For the text-containing cell, return its midpoint in [X, Y] coordinate format. 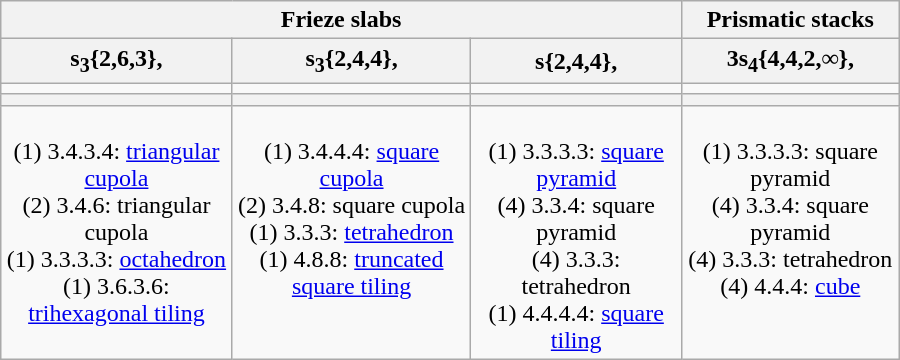
3s4{4,4,2,∞}, [790, 61]
Frieze slabs [342, 20]
(1) 3.3.3.3: square pyramid(4) 3.3.4: square pyramid(4) 3.3.3: tetrahedron(4) 4.4.4: cube [790, 232]
Prismatic stacks [790, 20]
(1) 3.4.4.4: square cupola(2) 3.4.8: square cupola(1) 3.3.3: tetrahedron(1) 4.8.8: truncated square tiling [352, 232]
s3{2,6,3}, [116, 61]
s{2,4,4}, [576, 61]
s3{2,4,4}, [352, 61]
(1) 3.3.3.3: square pyramid(4) 3.3.4: square pyramid(4) 3.3.3: tetrahedron(1) 4.4.4.4: square tiling [576, 232]
(1) 3.4.3.4: triangular cupola(2) 3.4.6: triangular cupola(1) 3.3.3.3: octahedron(1) 3.6.3.6: trihexagonal tiling [116, 232]
